Find where the given text appears and provide that cell's center as [X, Y] coordinate. 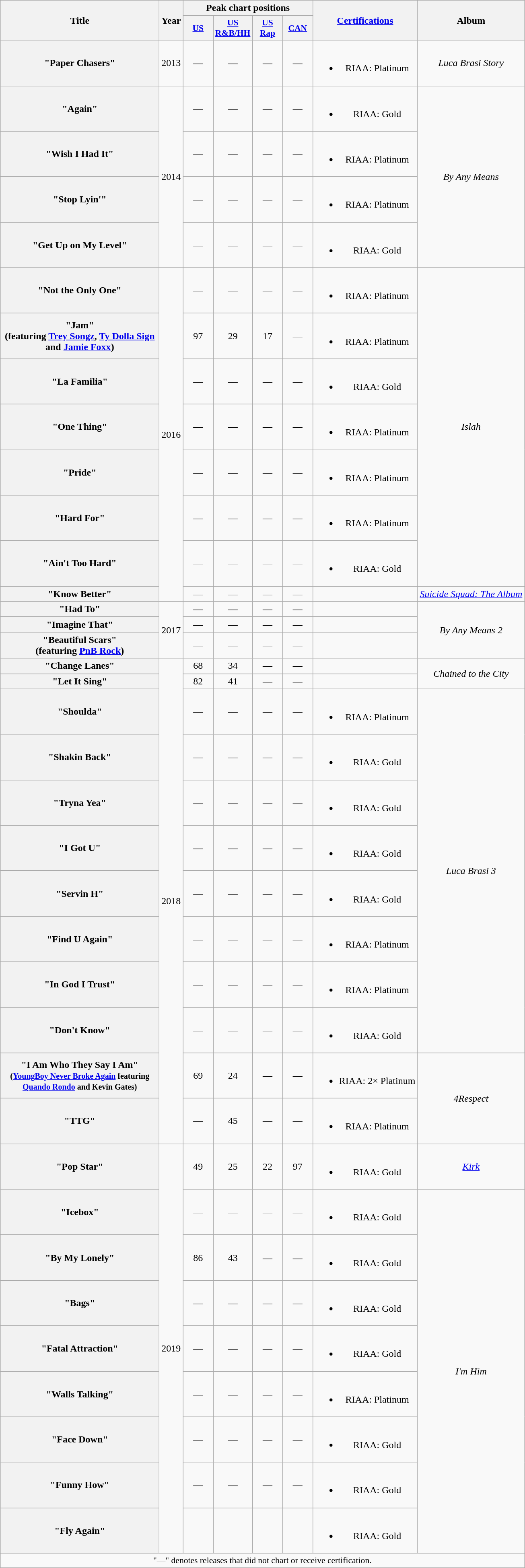
RIAA: 2× Platinum [365, 1076]
"—" denotes releases that did not chart or receive certification. [262, 1560]
Kirk [471, 1167]
"One Thing" [80, 427]
"Had To" [80, 609]
4Respect [471, 1098]
"Servin H" [80, 893]
I'm Him [471, 1371]
34 [233, 666]
"Don't Know" [80, 1030]
"Get Up on My Level" [80, 245]
Certifications [365, 20]
45 [233, 1121]
Luca Brasi 3 [471, 871]
"Icebox" [80, 1212]
22 [267, 1167]
"Shakin Back" [80, 757]
"Shoulda" [80, 711]
"Stop Lyin'" [80, 200]
2017 [171, 630]
"Fly Again" [80, 1531]
"I Got U" [80, 848]
"Fatal Attraction" [80, 1349]
Year [171, 20]
41 [233, 681]
CAN [298, 28]
49 [198, 1167]
Album [471, 20]
Luca Brasi Story [471, 63]
Islah [471, 427]
"Not the Only One" [80, 291]
"Wish I Had It" [80, 154]
"Imagine That" [80, 624]
"Tryna Yea" [80, 802]
By Any Means [471, 177]
68 [198, 666]
"In God I Trust" [80, 984]
24 [233, 1076]
"By My Lonely" [80, 1258]
82 [198, 681]
"Pop Star" [80, 1167]
"Bags" [80, 1303]
"Hard For" [80, 518]
Title [80, 20]
"Ain't Too Hard" [80, 563]
"Beautiful Scars" (featuring PnB Rock) [80, 645]
USR&B/HH [233, 28]
"Pride" [80, 472]
69 [198, 1076]
"TTG" [80, 1121]
"Find U Again" [80, 939]
Suicide Squad: The Album [471, 594]
2019 [171, 1349]
86 [198, 1258]
Peak chart positions [248, 8]
2013 [171, 63]
"Again" [80, 109]
"Jam" (featuring Trey Songz, Ty Dolla Sign and Jamie Foxx) [80, 336]
Chained to the City [471, 674]
29 [233, 336]
25 [233, 1167]
"Face Down" [80, 1440]
17 [267, 336]
USRap [267, 28]
"Know Better" [80, 594]
2016 [171, 435]
"Paper Chasers" [80, 63]
"Let It Sing" [80, 681]
US [198, 28]
2014 [171, 177]
43 [233, 1258]
"Change Lanes" [80, 666]
"Walls Talking" [80, 1394]
"Funny How" [80, 1485]
"La Familia" [80, 381]
By Any Means 2 [471, 630]
2018 [171, 901]
"I Am Who They Say I Am"(YoungBoy Never Broke Again featuring Quando Rondo and Kevin Gates) [80, 1076]
